Return [x, y] of the center of cell containing provided text 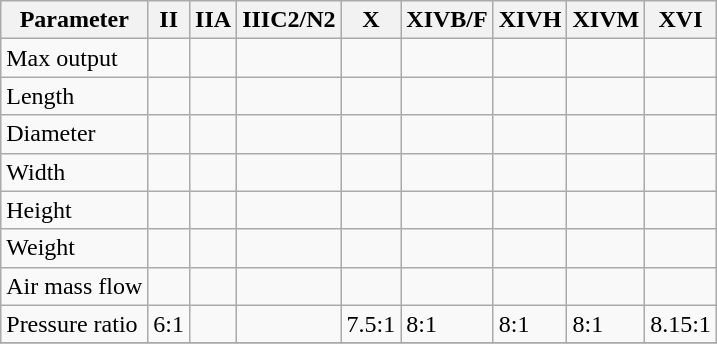
8.15:1 [681, 324]
XVI [681, 20]
XIVM [606, 20]
XIVB/F [447, 20]
Pressure ratio [74, 324]
7.5:1 [371, 324]
Max output [74, 58]
XIVH [530, 20]
Length [74, 96]
X [371, 20]
Parameter [74, 20]
II [169, 20]
Weight [74, 248]
Diameter [74, 134]
6:1 [169, 324]
Width [74, 172]
Height [74, 210]
IIA [214, 20]
Air mass flow [74, 286]
IIIC2/N2 [289, 20]
